Locate the cell with the specified text and output its (x, y) center coordinate. 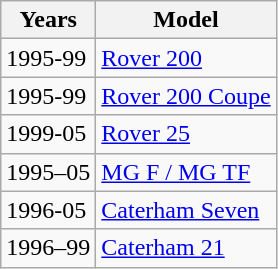
1996–99 (48, 248)
Rover 200 Coupe (186, 96)
1996-05 (48, 210)
Model (186, 20)
1995–05 (48, 172)
1999-05 (48, 134)
Years (48, 20)
Caterham 21 (186, 248)
MG F / MG TF (186, 172)
Rover 200 (186, 58)
Rover 25 (186, 134)
Caterham Seven (186, 210)
